Extract the (X, Y) coordinate from the center of the cell holding the provided text.  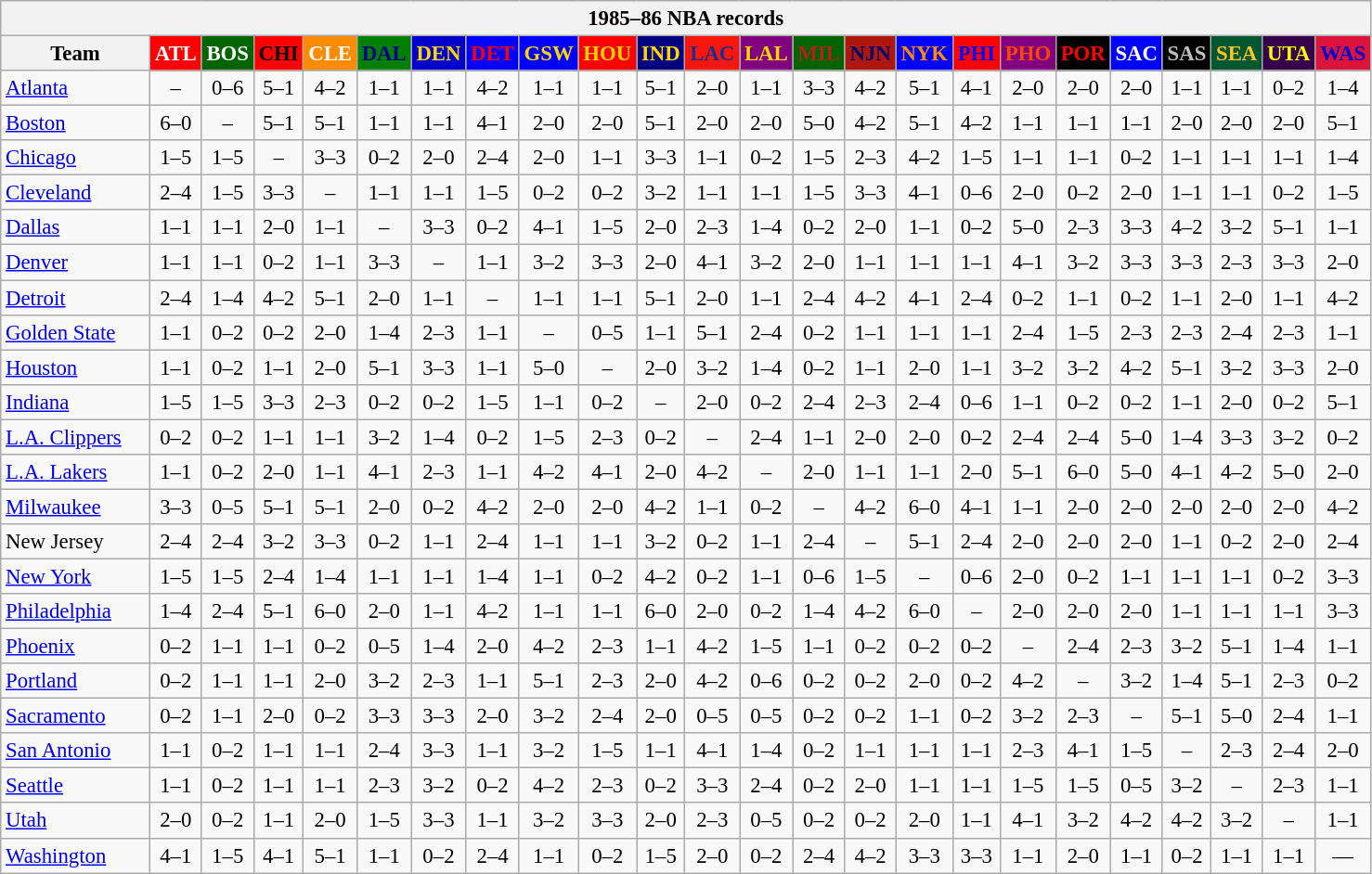
PHO (1028, 54)
DAL (384, 54)
DEN (438, 54)
POR (1082, 54)
Portland (76, 681)
SAS (1186, 54)
Boston (76, 123)
CLE (330, 54)
Seattle (76, 786)
Golden State (76, 332)
Indiana (76, 402)
SEA (1236, 54)
Phoenix (76, 647)
Philadelphia (76, 611)
CHI (278, 54)
WAS (1343, 54)
NYK (925, 54)
— (1343, 855)
UTA (1288, 54)
L.A. Lakers (76, 472)
Cleveland (76, 193)
LAL (767, 54)
Denver (76, 263)
NJN (871, 54)
New York (76, 576)
Sacramento (76, 716)
Team (76, 54)
Washington (76, 855)
San Antonio (76, 751)
LAC (713, 54)
Milwaukee (76, 507)
1985–86 NBA records (686, 19)
Detroit (76, 298)
PHI (977, 54)
Dallas (76, 227)
ATL (175, 54)
HOU (607, 54)
DET (492, 54)
GSW (549, 54)
New Jersey (76, 542)
BOS (227, 54)
Atlanta (76, 88)
Chicago (76, 158)
SAC (1136, 54)
MIL (819, 54)
Utah (76, 821)
IND (661, 54)
Houston (76, 367)
L.A. Clippers (76, 437)
